Find where the given text appears and provide that cell's center as (X, Y) coordinate. 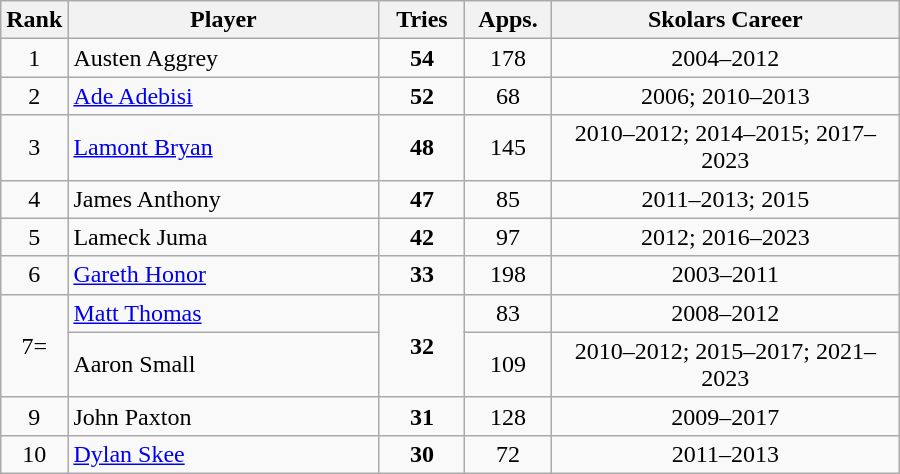
2003–2011 (726, 275)
2009–2017 (726, 416)
Austen Aggrey (224, 58)
Skolars Career (726, 20)
145 (508, 148)
Apps. (508, 20)
3 (34, 148)
4 (34, 199)
Lameck Juma (224, 237)
32 (422, 346)
72 (508, 454)
54 (422, 58)
2012; 2016–2023 (726, 237)
2008–2012 (726, 313)
198 (508, 275)
Matt Thomas (224, 313)
48 (422, 148)
John Paxton (224, 416)
109 (508, 364)
178 (508, 58)
31 (422, 416)
Tries (422, 20)
Gareth Honor (224, 275)
33 (422, 275)
Aaron Small (224, 364)
128 (508, 416)
Ade Adebisi (224, 96)
30 (422, 454)
2011–2013; 2015 (726, 199)
Player (224, 20)
2010–2012; 2015–2017; 2021–2023 (726, 364)
Lamont Bryan (224, 148)
2010–2012; 2014–2015; 2017–2023 (726, 148)
1 (34, 58)
2006; 2010–2013 (726, 96)
10 (34, 454)
42 (422, 237)
2011–2013 (726, 454)
52 (422, 96)
6 (34, 275)
68 (508, 96)
83 (508, 313)
97 (508, 237)
7= (34, 346)
Dylan Skee (224, 454)
Rank (34, 20)
2004–2012 (726, 58)
47 (422, 199)
85 (508, 199)
5 (34, 237)
2 (34, 96)
James Anthony (224, 199)
9 (34, 416)
